Capture the cell that displays the provided text and extract its (X, Y) central coordinate. 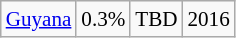
Guyana (39, 18)
0.3% (103, 18)
TBD (156, 18)
2016 (208, 18)
